Search for the cell housing the specified text and yield its (x, y) center coordinate. 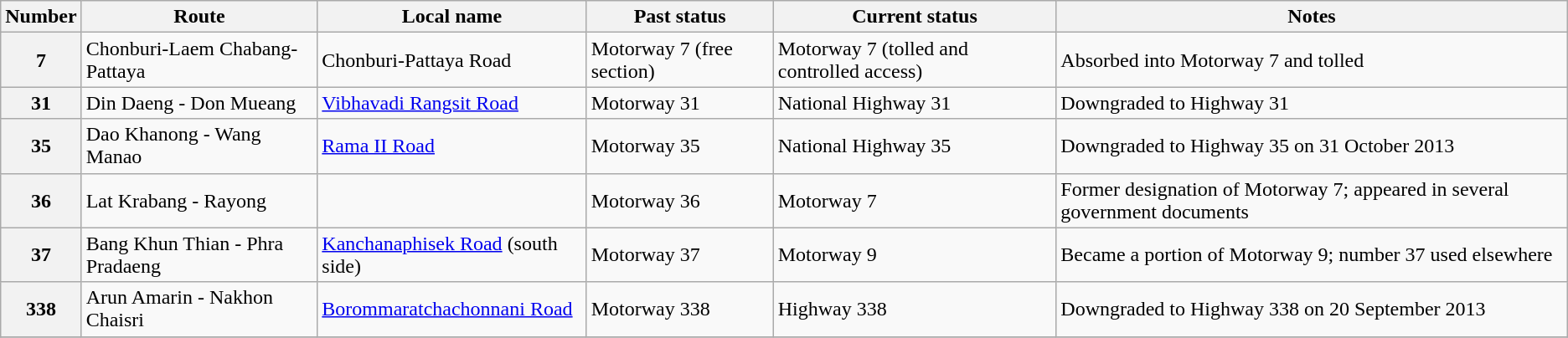
Motorway 7 (free section) (680, 60)
Lat Krabang - Rayong (199, 201)
Vibhavadi Rangsit Road (452, 103)
Route (199, 17)
Kanchanaphisek Road (south side) (452, 254)
37 (41, 254)
National Highway 35 (915, 146)
Highway 338 (915, 310)
Number (41, 17)
Din Daeng - Don Mueang (199, 103)
Motorway 338 (680, 310)
7 (41, 60)
National Highway 31 (915, 103)
Notes (1312, 17)
Dao Khanong - Wang Manao (199, 146)
Motorway 7 (915, 201)
Downgraded to Highway 338 on 20 September 2013 (1312, 310)
36 (41, 201)
Motorway 36 (680, 201)
Former designation of Motorway 7; appeared in several government documents (1312, 201)
31 (41, 103)
Became a portion of Motorway 9; number 37 used elsewhere (1312, 254)
Motorway 37 (680, 254)
Downgraded to Highway 35 on 31 October 2013 (1312, 146)
Past status (680, 17)
Absorbed into Motorway 7 and tolled (1312, 60)
Chonburi-Laem Chabang-Pattaya (199, 60)
Arun Amarin - Nakhon Chaisri (199, 310)
Bang Khun Thian - Phra Pradaeng (199, 254)
Downgraded to Highway 31 (1312, 103)
Borommaratchachonnani Road (452, 310)
338 (41, 310)
Local name (452, 17)
Rama II Road (452, 146)
Motorway 35 (680, 146)
Motorway 7 (tolled and controlled access) (915, 60)
35 (41, 146)
Motorway 31 (680, 103)
Chonburi-Pattaya Road (452, 60)
Current status (915, 17)
Motorway 9 (915, 254)
